Capture the cell that displays the provided text and extract its (X, Y) central coordinate. 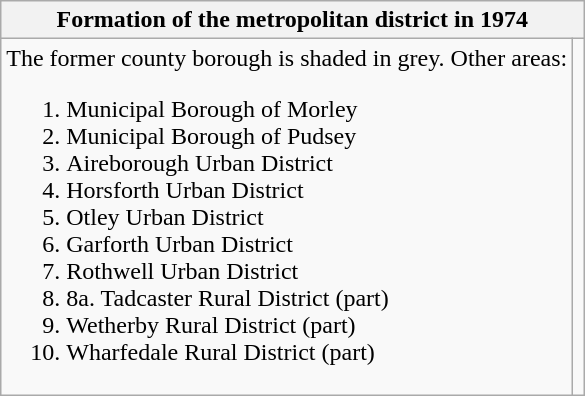
Formation of the metropolitan district in 1974 (292, 20)
